Determine the (x, y) coordinate at the center of the cell enclosing the given text.  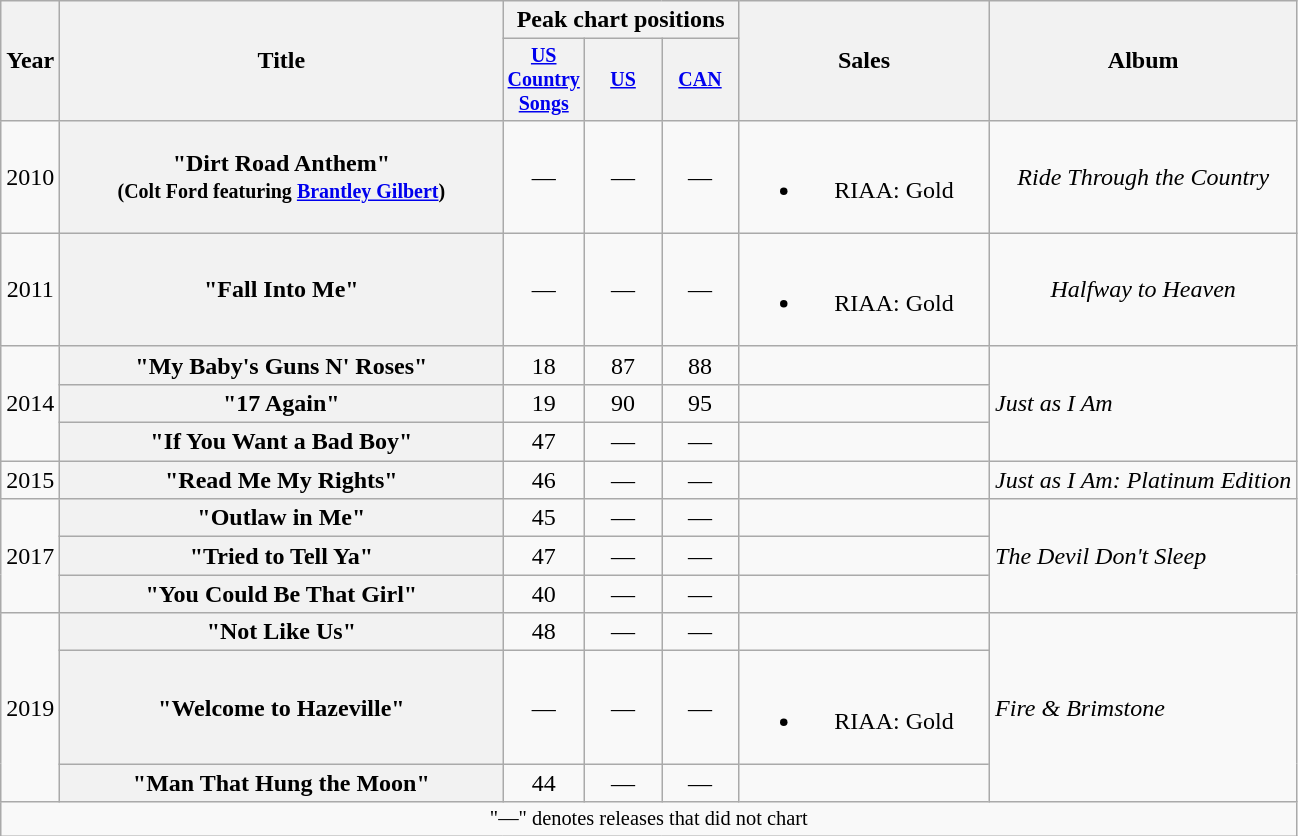
CAN (700, 80)
Sales (864, 61)
95 (700, 403)
"Outlaw in Me" (282, 518)
19 (544, 403)
2015 (30, 480)
The Devil Don't Sleep (1144, 556)
Title (282, 61)
2011 (30, 290)
"17 Again" (282, 403)
2017 (30, 556)
"If You Want a Bad Boy" (282, 442)
44 (544, 783)
46 (544, 480)
90 (624, 403)
88 (700, 365)
"Man That Hung the Moon" (282, 783)
"Welcome to Hazeville" (282, 708)
Peak chart positions (621, 20)
"Dirt Road Anthem" (Colt Ford featuring Brantley Gilbert) (282, 176)
"—" denotes releases that did not chart (649, 819)
2019 (30, 708)
87 (624, 365)
Just as I Am (1144, 403)
Year (30, 61)
Fire & Brimstone (1144, 708)
Ride Through the Country (1144, 176)
"Not Like Us" (282, 632)
48 (544, 632)
2010 (30, 176)
"Fall Into Me" (282, 290)
US Country Songs (544, 80)
"My Baby's Guns N' Roses" (282, 365)
Just as I Am: Platinum Edition (1144, 480)
"You Could Be That Girl" (282, 594)
"Read Me My Rights" (282, 480)
40 (544, 594)
Album (1144, 61)
45 (544, 518)
US (624, 80)
18 (544, 365)
"Tried to Tell Ya" (282, 556)
2014 (30, 403)
Halfway to Heaven (1144, 290)
